Identify which cell holds the provided text, then report its [X, Y] central coordinate. 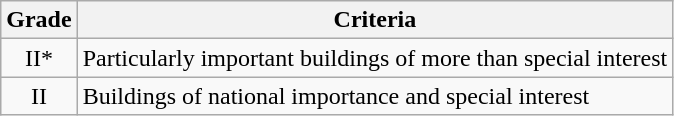
II [39, 96]
Criteria [375, 20]
Particularly important buildings of more than special interest [375, 58]
II* [39, 58]
Buildings of national importance and special interest [375, 96]
Grade [39, 20]
